Extract the [X, Y] coordinate from the center of the cell holding the provided text.  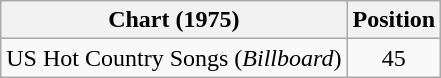
Position [394, 20]
45 [394, 58]
US Hot Country Songs (Billboard) [174, 58]
Chart (1975) [174, 20]
